Output the (x, y) coordinate of the center of the cell containing the given text.  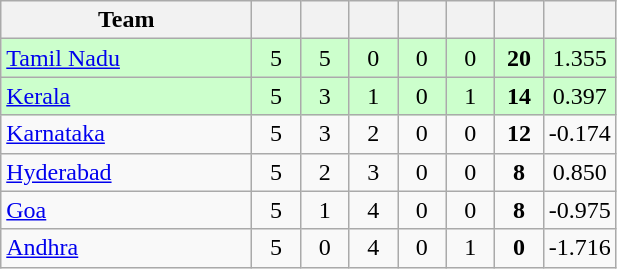
Hyderabad (126, 172)
Tamil Nadu (126, 58)
-1.716 (580, 248)
Karnataka (126, 134)
Kerala (126, 96)
Andhra (126, 248)
20 (520, 58)
0.850 (580, 172)
12 (520, 134)
Goa (126, 210)
Team (126, 20)
1.355 (580, 58)
-0.975 (580, 210)
-0.174 (580, 134)
0.397 (580, 96)
14 (520, 96)
